Capture the cell that displays the provided text and extract its [x, y] central coordinate. 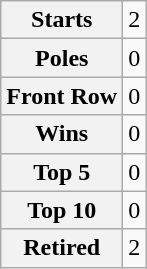
Top 10 [62, 210]
Retired [62, 248]
Poles [62, 58]
Wins [62, 134]
Front Row [62, 96]
Top 5 [62, 172]
Starts [62, 20]
